Capture the cell that displays the provided text and extract its [x, y] central coordinate. 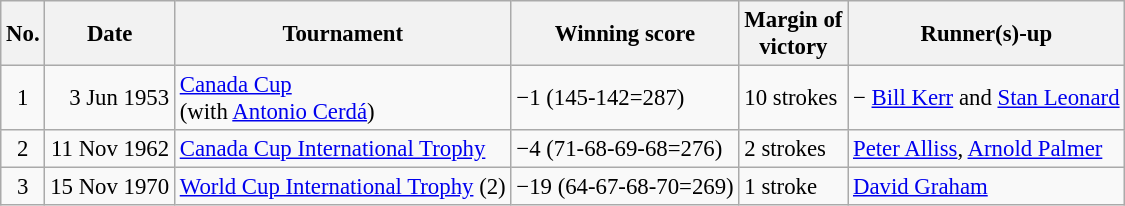
Canada Cup International Trophy [342, 149]
1 [23, 98]
Tournament [342, 34]
− Bill Kerr and Stan Leonard [986, 98]
2 [23, 149]
No. [23, 34]
3 [23, 187]
Canada Cup(with Antonio Cerdá) [342, 98]
3 Jun 1953 [110, 98]
1 stroke [794, 187]
Margin ofvictory [794, 34]
15 Nov 1970 [110, 187]
2 strokes [794, 149]
10 strokes [794, 98]
−19 (64-67-68-70=269) [625, 187]
Winning score [625, 34]
−4 (71-68-69-68=276) [625, 149]
Date [110, 34]
David Graham [986, 187]
Peter Alliss, Arnold Palmer [986, 149]
11 Nov 1962 [110, 149]
Runner(s)-up [986, 34]
World Cup International Trophy (2) [342, 187]
−1 (145-142=287) [625, 98]
